Pinpoint the cell where the given text exists, returning its (X, Y) midpoint coordinate. 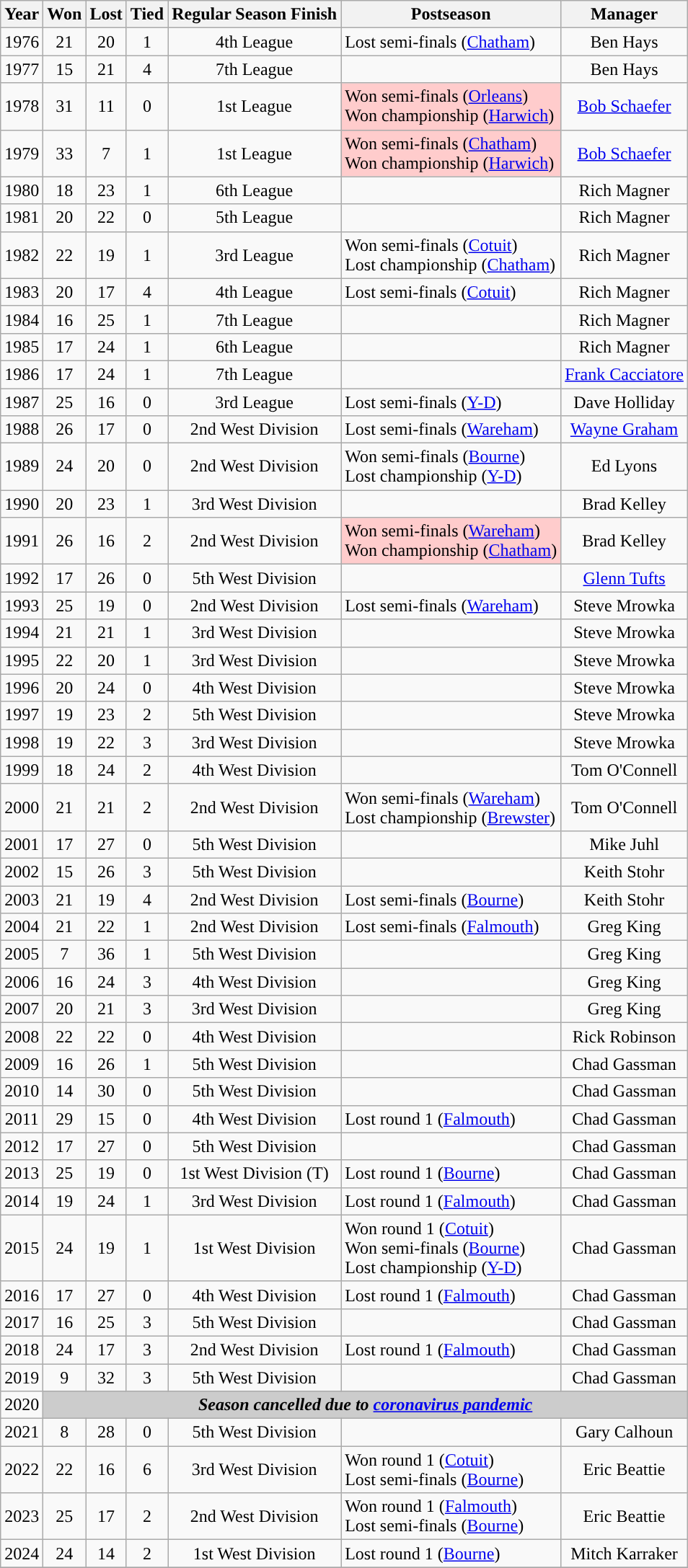
1999 (22, 770)
1995 (22, 660)
31 (65, 107)
Lost semi-finals (Bourne) (451, 899)
2014 (22, 1201)
Lost semi-finals (Y-D) (451, 402)
1979 (22, 153)
5th League (255, 218)
1984 (22, 319)
1990 (22, 504)
2004 (22, 927)
1981 (22, 218)
2008 (22, 1037)
6 (147, 1469)
1987 (22, 402)
2021 (22, 1432)
1978 (22, 107)
32 (106, 1378)
2022 (22, 1469)
Frank Cacciatore (625, 374)
30 (106, 1091)
Year (22, 14)
2011 (22, 1119)
Won semi-finals (Orleans)Won championship (Harwich) (451, 107)
Won round 1 (Cotuit)Lost semi-finals (Bourne) (451, 1469)
Won semi-finals (Bourne)Lost championship (Y-D) (451, 467)
Lost (106, 14)
Wayne Graham (625, 430)
Lost semi-finals (Cotuit) (451, 292)
Manager (625, 14)
Regular Season Finish (255, 14)
1986 (22, 374)
2001 (22, 844)
2017 (22, 1322)
2009 (22, 1064)
2012 (22, 1146)
1982 (22, 255)
Rick Robinson (625, 1037)
1980 (22, 190)
1996 (22, 688)
Won round 1 (Cotuit)Won semi-finals (Bourne)Lost championship (Y-D) (451, 1248)
1989 (22, 467)
1976 (22, 42)
28 (106, 1432)
1977 (22, 69)
Season cancelled due to coronavirus pandemic (366, 1405)
1983 (22, 292)
2007 (22, 1009)
Won semi-finals (Cotuit)Lost championship (Chatham) (451, 255)
2002 (22, 872)
Tied (147, 14)
Won (65, 14)
Postseason (451, 14)
11 (106, 107)
1988 (22, 430)
2013 (22, 1174)
2010 (22, 1091)
Won semi-finals (Chatham)Won championship (Harwich) (451, 153)
Mike Juhl (625, 844)
1992 (22, 578)
33 (65, 153)
Lost semi-finals (Chatham) (451, 42)
Lost semi-finals (Falmouth) (451, 927)
Dave Holliday (625, 402)
1st West Division (T) (255, 1174)
2006 (22, 982)
2016 (22, 1295)
Won round 1 (Falmouth)Lost semi-finals (Bourne) (451, 1517)
Glenn Tufts (625, 578)
1997 (22, 715)
2020 (22, 1405)
2003 (22, 899)
Won semi-finals (Wareham)Lost championship (Brewster) (451, 807)
Ed Lyons (625, 467)
2015 (22, 1248)
2024 (22, 1554)
2019 (22, 1378)
2005 (22, 954)
1993 (22, 606)
36 (106, 954)
2000 (22, 807)
Mitch Karraker (625, 1554)
1994 (22, 633)
2018 (22, 1350)
9 (65, 1378)
2023 (22, 1517)
Won semi-finals (Wareham)Won championship (Chatham) (451, 541)
1985 (22, 347)
Gary Calhoun (625, 1432)
1998 (22, 743)
29 (65, 1119)
1991 (22, 541)
8 (65, 1432)
